Capture the cell that displays the provided text and extract its (X, Y) central coordinate. 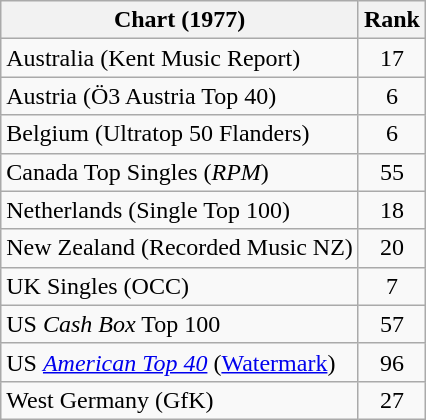
Austria (Ö3 Austria Top 40) (180, 96)
Canada Top Singles (RPM) (180, 172)
UK Singles (OCC) (180, 286)
27 (392, 400)
US Cash Box Top 100 (180, 324)
Belgium (Ultratop 50 Flanders) (180, 134)
New Zealand (Recorded Music NZ) (180, 248)
17 (392, 58)
West Germany (GfK) (180, 400)
57 (392, 324)
18 (392, 210)
96 (392, 362)
Australia (Kent Music Report) (180, 58)
US American Top 40 (Watermark) (180, 362)
55 (392, 172)
Chart (1977) (180, 20)
Netherlands (Single Top 100) (180, 210)
20 (392, 248)
7 (392, 286)
Rank (392, 20)
